Search for the cell housing the specified text and yield its (X, Y) center coordinate. 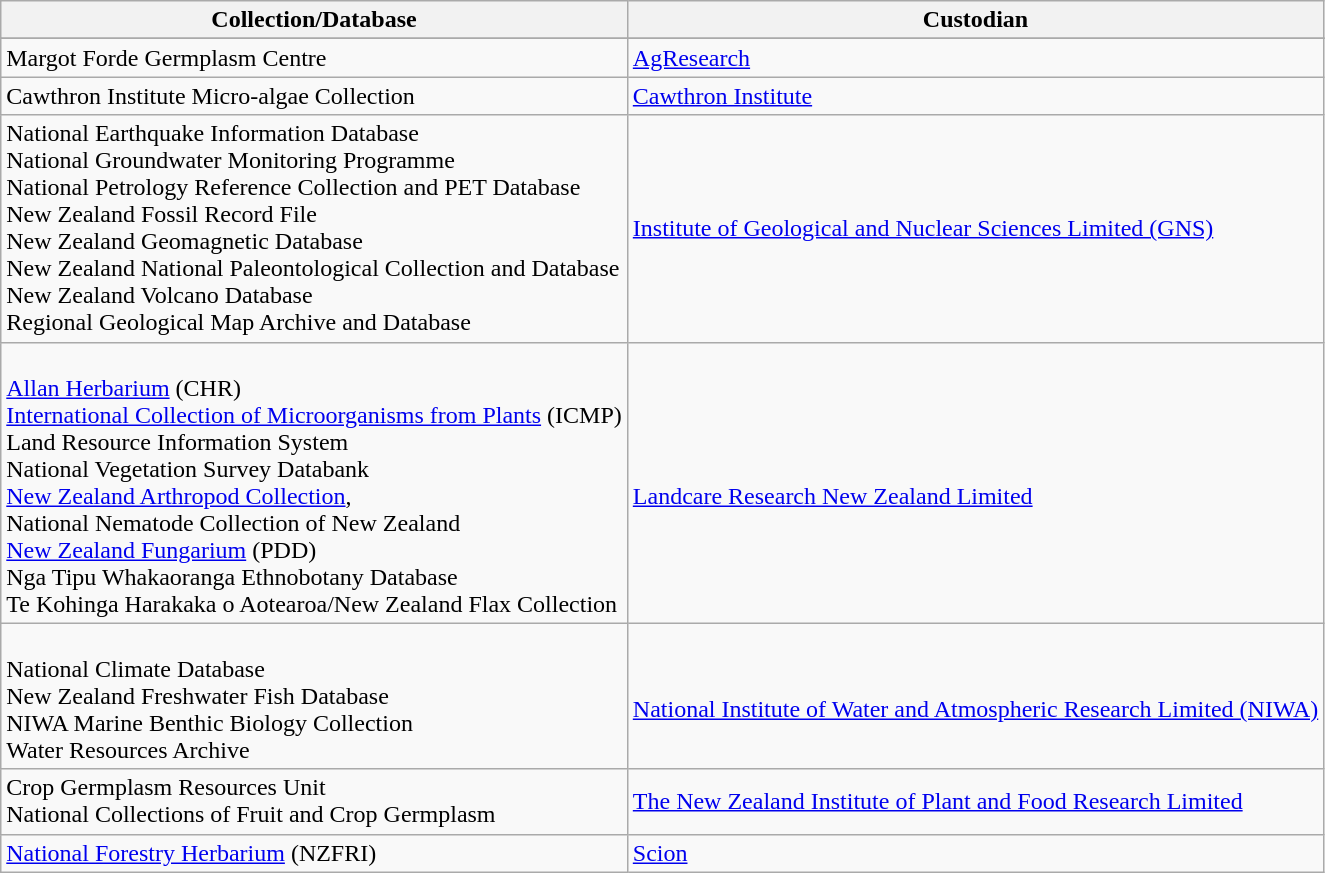
Scion (975, 853)
Cawthron Institute Micro-algae Collection (314, 96)
Institute of Geological and Nuclear Sciences Limited (GNS) (975, 228)
Cawthron Institute (975, 96)
National Climate DatabaseNew Zealand Freshwater Fish DatabaseNIWA Marine Benthic Biology CollectionWater Resources Archive (314, 696)
Collection/Database (314, 20)
AgResearch (975, 58)
Custodian (975, 20)
Landcare Research New Zealand Limited (975, 482)
National Forestry Herbarium (NZFRI) (314, 853)
Crop Germplasm Resources UnitNational Collections of Fruit and Crop Germplasm (314, 802)
The New Zealand Institute of Plant and Food Research Limited (975, 802)
Margot Forde Germplasm Centre (314, 58)
National Institute of Water and Atmospheric Research Limited (NIWA) (975, 696)
